Identify which cell holds the provided text, then report its [x, y] central coordinate. 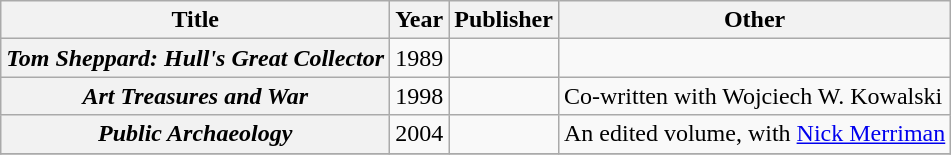
1998 [420, 96]
2004 [420, 134]
1989 [420, 58]
Tom Sheppard: Hull's Great Collector [196, 58]
An edited volume, with Nick Merriman [754, 134]
Other [754, 20]
Public Archaeology [196, 134]
Art Treasures and War [196, 96]
Title [196, 20]
Co-written with Wojciech W. Kowalski [754, 96]
Publisher [504, 20]
Year [420, 20]
